From the cell containing the given text, extract its center point as [x, y] coordinate. 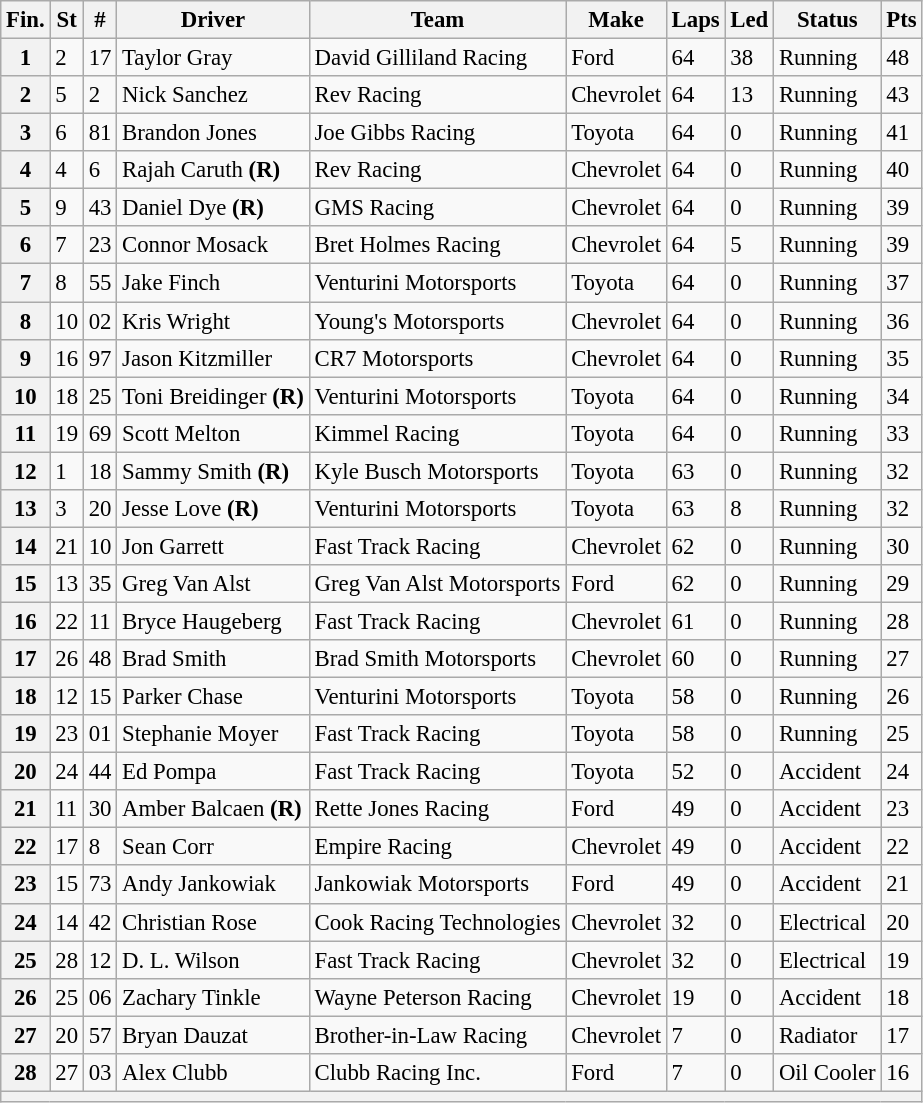
Parker Chase [213, 697]
36 [902, 321]
Clubb Racing Inc. [438, 1073]
Led [750, 20]
Jason Kitzmiller [213, 358]
Kyle Busch Motorsports [438, 471]
29 [902, 584]
73 [100, 885]
Bret Holmes Racing [438, 245]
37 [902, 283]
Brandon Jones [213, 133]
03 [100, 1073]
David Gilliland Racing [438, 58]
57 [100, 1035]
52 [696, 772]
Joe Gibbs Racing [438, 133]
Team [438, 20]
44 [100, 772]
Zachary Tinkle [213, 997]
41 [902, 133]
Daniel Dye (R) [213, 208]
Status [828, 20]
CR7 Motorsports [438, 358]
Taylor Gray [213, 58]
Ed Pompa [213, 772]
St [66, 20]
Rajah Caruth (R) [213, 170]
Nick Sanchez [213, 95]
Rette Jones Racing [438, 809]
38 [750, 58]
D. L. Wilson [213, 960]
Wayne Peterson Racing [438, 997]
Jon Garrett [213, 546]
GMS Racing [438, 208]
42 [100, 922]
Sammy Smith (R) [213, 471]
97 [100, 358]
Sean Corr [213, 847]
Bryce Haugeberg [213, 621]
69 [100, 433]
Greg Van Alst Motorsports [438, 584]
Make [616, 20]
Empire Racing [438, 847]
81 [100, 133]
Bryan Dauzat [213, 1035]
60 [696, 659]
Radiator [828, 1035]
Kris Wright [213, 321]
Oil Cooler [828, 1073]
Brad Smith [213, 659]
Kimmel Racing [438, 433]
Driver [213, 20]
Jesse Love (R) [213, 509]
33 [902, 433]
Jake Finch [213, 283]
Alex Clubb [213, 1073]
Laps [696, 20]
Fin. [26, 20]
40 [902, 170]
Scott Melton [213, 433]
Christian Rose [213, 922]
Amber Balcaen (R) [213, 809]
Andy Jankowiak [213, 885]
61 [696, 621]
Brad Smith Motorsports [438, 659]
06 [100, 997]
Greg Van Alst [213, 584]
Young's Motorsports [438, 321]
55 [100, 283]
Pts [902, 20]
Connor Mosack [213, 245]
# [100, 20]
Toni Breidinger (R) [213, 396]
Stephanie Moyer [213, 734]
34 [902, 396]
Brother-in-Law Racing [438, 1035]
01 [100, 734]
Cook Racing Technologies [438, 922]
02 [100, 321]
Jankowiak Motorsports [438, 885]
